Return the (X, Y) coordinate for the center point of the cell that contains the specified text.  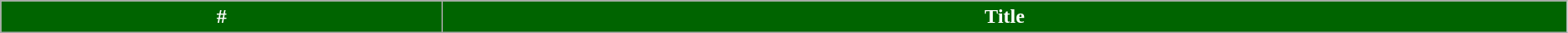
# (222, 17)
Title (1005, 17)
